Provide the [x, y] coordinate of the cell's center where the given text is located.  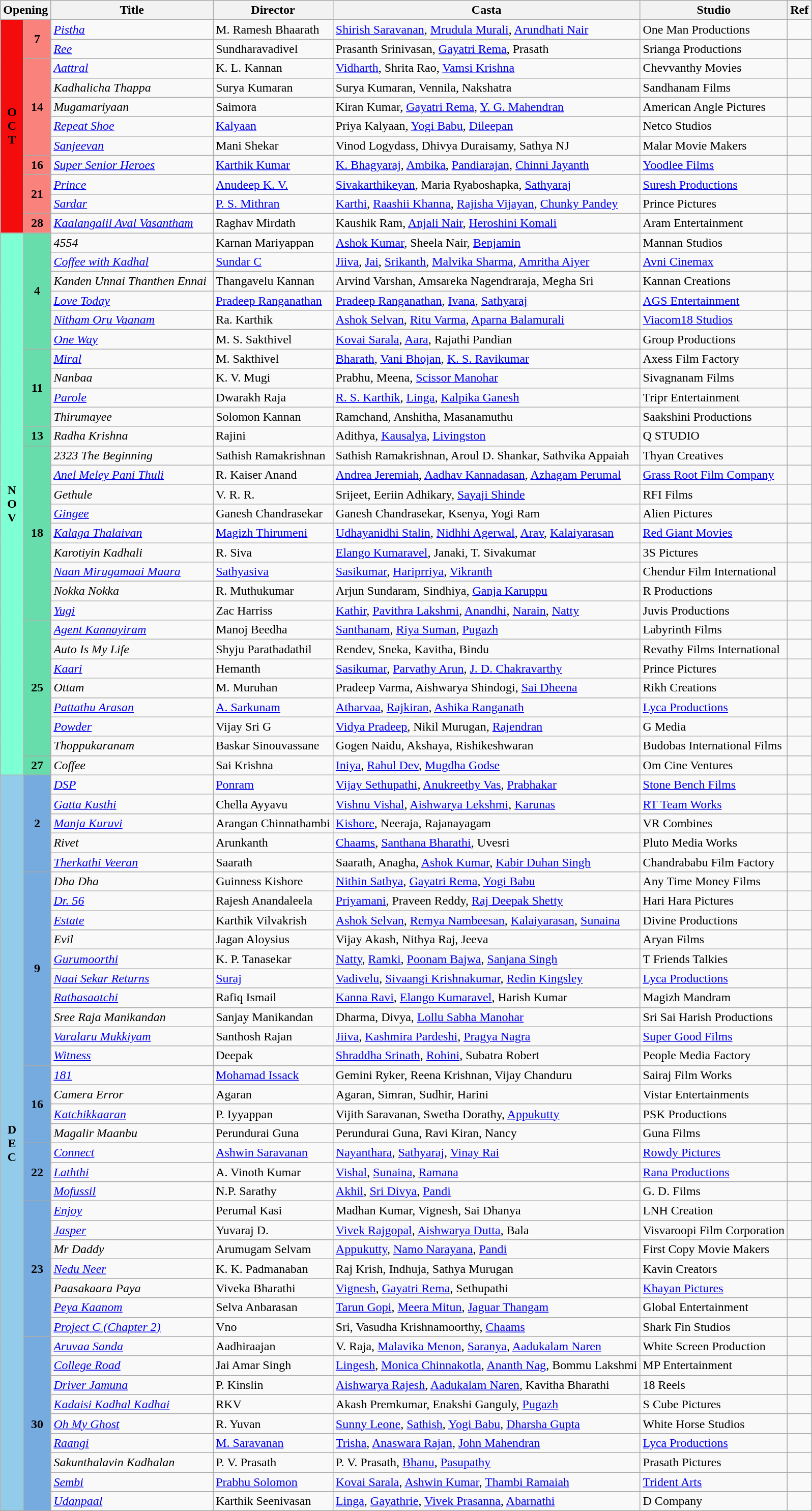
Arjun Sundaram, Sindhiya, Ganja Karuppu [486, 591]
Sairaj Film Works [714, 1075]
4554 [132, 243]
Akhil, Sri Divya, Pandi [486, 1192]
Rajini [273, 436]
Sanjay Manikandan [273, 1017]
Deepak [273, 1056]
Trisha, Anaswara Rajan, John Mahendran [486, 1443]
Arvind Varshan, Amsareka Nagendraraja, Megha Sri [486, 281]
College Road [132, 1365]
11 [37, 388]
30 [37, 1423]
Hemanth [273, 669]
Pattathu Arasan [132, 707]
Repeat Shoe [132, 126]
Sardar [132, 204]
Atharvaa, Rajkiran, Ashika Ranganath [486, 707]
Chella Ayyavu [273, 804]
Miral [132, 359]
Sivagnanam Films [714, 378]
Parole [132, 397]
Ree [132, 49]
Sathish Ramakrishnan, Aroul D. Shankar, Sathvika Appaiah [486, 455]
Budobas International Films [714, 746]
People Media Factory [714, 1056]
Visvaroopi Film Corporation [714, 1230]
P. Kinslin [273, 1385]
Thoppukaranam [132, 746]
Vno [273, 1327]
Ref [800, 10]
Om Cine Ventures [714, 765]
P. S. Mithran [273, 204]
Vishal, Sunaina, Ramana [486, 1172]
Alien Pictures [714, 513]
Nithin Sathya, Gayatri Rema, Yogi Babu [486, 882]
Sanjeevan [132, 146]
P. V. Prasath, Bhanu, Pasupathy [486, 1462]
Ashok Selvan, Remya Nambeesan, Kalaiyarasan, Sunaina [486, 920]
Karotiyin Kadhali [132, 552]
Perundurai Guna [273, 1133]
Magalir Maanbu [132, 1133]
22 [37, 1172]
Sunny Leone, Sathish, Yogi Babu, Dharsha Gupta [486, 1423]
Anudeep K. V. [273, 184]
White Screen Production [714, 1346]
3S Pictures [714, 552]
Vidharth, Shrita Rao, Vamsi Krishna [486, 68]
Laththi [132, 1172]
G. D. Films [714, 1192]
Mofussil [132, 1192]
N.P. Sarathy [273, 1192]
Group Productions [714, 339]
4 [37, 291]
Saarath [273, 862]
Andrea Jeremiah, Aadhav Kannadasan, Azhagam Perumal [486, 475]
Surya Kumaran, Vennila, Nakshatra [486, 88]
Srijeet, Eeriin Adhikary, Sayaji Shinde [486, 494]
Ramchand, Anshitha, Masanamuthu [486, 417]
Netco Studios [714, 126]
18 Reels [714, 1385]
Agent Kannayiram [132, 630]
Udhayanidhi Stalin, Nidhhi Agerwal, Arav, Kalaiyarasan [486, 533]
RKV [273, 1404]
Naai Sekar Returns [132, 978]
Sakunthalavin Kadhalan [132, 1462]
K. P. Tanasekar [273, 959]
Prabhu, Meena, Scissor Manohar [486, 378]
Gingee [132, 513]
Vignesh, Gayatri Rema, Sethupathi [486, 1288]
Sembi [132, 1482]
Kovai Sarala, Aara, Rajathi Pandian [486, 339]
21 [37, 194]
Karthik Vilvakrish [273, 920]
Viveka Bharathi [273, 1288]
Mannan Studios [714, 243]
Saakshini Productions [714, 417]
2323 The Beginning [132, 455]
Malar Movie Makers [714, 146]
Vistar Entertainments [714, 1094]
Therkathi Veeran [132, 862]
Solomon Kannan [273, 417]
Sasikumar, Hariprriya, Vikranth [486, 572]
A. Vinoth Kumar [273, 1172]
Shark Fin Studios [714, 1327]
RFI Films [714, 494]
K. V. Mugi [273, 378]
V. R. R. [273, 494]
One Man Productions [714, 30]
Surya Kumaran [273, 88]
Axess Film Factory [714, 359]
T Friends Talkies [714, 959]
K. K. Padmanaban [273, 1269]
Divine Productions [714, 920]
Rajesh Anandaleela [273, 901]
Sundar C [273, 262]
Akash Premkumar, Enakshi Ganguly, Pugazh [486, 1404]
Coffee [132, 765]
Super Senior Heroes [132, 165]
M. Ramesh Bhaarath [273, 30]
Ashok Kumar, Sheela Nair, Benjamin [486, 243]
Coffee with Kadhal [132, 262]
Rivet [132, 842]
Nanbaa [132, 378]
P. V. Prasath [273, 1462]
Jai Amar Singh [273, 1365]
Rowdy Pictures [714, 1152]
Peya Kaanom [132, 1307]
Aadhiraajan [273, 1346]
Jagan Aloysius [273, 940]
Sathyasiva [273, 572]
NOV [12, 504]
Pradeep Ranganathan, Ivana, Sathyaraj [486, 301]
P. Iyyappan [273, 1114]
G Media [714, 727]
R. Kaiser Anand [273, 475]
14 [37, 107]
23 [37, 1269]
Gethule [132, 494]
Chevvanthy Movies [714, 68]
Rendev, Sneka, Kavitha, Bindu [486, 649]
Arunkanth [273, 842]
Sivakarthikeyan, Maria Ryaboshapka, Sathyaraj [486, 184]
Perundurai Guna, Ravi Kiran, Nancy [486, 1133]
Casta [486, 10]
Karthi, Raashii Khanna, Rajisha Vijayan, Chunky Pandey [486, 204]
Vinod Logydass, Dhivya Duraisamy, Sathya NJ [486, 146]
Kaushik Ram, Anjali Nair, Heroshini Komali [486, 223]
Linga, Gayathrie, Vivek Prasanna, Abarnathi [486, 1501]
Yugi [132, 611]
Arangan Chinnathambi [273, 823]
Viacom18 Studios [714, 320]
Thangavelu Kannan [273, 281]
Tripr Entertainment [714, 397]
Varalaru Mukkiyam [132, 1036]
Priya Kalyaan, Yogi Babu, Dileepan [486, 126]
K. L. Kannan [273, 68]
D Company [714, 1501]
Rana Productions [714, 1172]
Kishore, Neeraja, Rajanayagam [486, 823]
Global Entertainment [714, 1307]
Vijay Sri G [273, 727]
Aryan Films [714, 940]
M. Muruhan [273, 688]
R Productions [714, 591]
Madhan Kumar, Vignesh, Sai Dhanya [486, 1211]
Evil [132, 940]
Kalyaan [273, 126]
Powder [132, 727]
Labyrinth Films [714, 630]
Guinness Kishore [273, 882]
7 [37, 39]
Radha Krishna [132, 436]
Kiran Kumar, Gayatri Rema, Y. G. Mahendran [486, 107]
Stone Bench Films [714, 784]
2 [37, 823]
Vadivelu, Sivaangi Krishnakumar, Redin Kingsley [486, 978]
Director [273, 10]
DSP [132, 784]
Raghav Mirdath [273, 223]
Srianga Productions [714, 49]
Nokka Nokka [132, 591]
28 [37, 223]
Camera Error [132, 1094]
Dha Dha [132, 882]
9 [37, 969]
Manoj Beedha [273, 630]
Shyju Parathadathil [273, 649]
Kathir, Pavithra Lakshmi, Anandhi, Narain, Natty [486, 611]
Elango Kumaravel, Janaki, T. Sivakumar [486, 552]
White Horse Studios [714, 1423]
Anel Meley Pani Thuli [132, 475]
Pluto Media Works [714, 842]
Yuvaraj D. [273, 1230]
R. Muthukumar [273, 591]
Any Time Money Films [714, 882]
First Copy Movie Makers [714, 1250]
Sree Raja Manikandan [132, 1017]
Rafiq Ismail [273, 998]
Saimora [273, 107]
Gogen Naidu, Akshaya, Rishikeshwaran [486, 746]
Santhanam, Riya Suman, Pugazh [486, 630]
Guna Films [714, 1133]
Tarun Gopi, Meera Mitun, Jaguar Thangam [486, 1307]
Lingesh, Monica Chinnakotla, Ananth Nag, Bommu Lakshmi [486, 1365]
Pistha [132, 30]
13 [37, 436]
M. Saravanan [273, 1443]
Juvis Productions [714, 611]
Thirumayee [132, 417]
Sandhanam Films [714, 88]
181 [132, 1075]
Avni Cinemax [714, 262]
Red Giant Movies [714, 533]
Baskar Sinouvassane [273, 746]
Saarath, Anagha, Ashok Kumar, Kabir Duhan Singh [486, 862]
18 [37, 533]
Aruvaa Sanda [132, 1346]
Driver Jamuna [132, 1385]
Mohamad Issack [273, 1075]
Chaams, Santhana Bharathi, Uvesri [486, 842]
Vidya Pradeep, Nikil Murugan, Rajendran [486, 727]
Grass Root Film Company [714, 475]
Karthik Kumar [273, 165]
Dwarakh Raja [273, 397]
Estate [132, 920]
Nayanthara, Sathyaraj, Vinay Rai [486, 1152]
Q STUDIO [714, 436]
Jasper [132, 1230]
VR Combines [714, 823]
Ra. Karthik [273, 320]
Katchikkaaran [132, 1114]
Nedu Neer [132, 1269]
Raj Krish, Indhuja, Sathya Murugan [486, 1269]
Aattral [132, 68]
M. Sakthivel [273, 359]
Hari Hara Pictures [714, 901]
Agaran [273, 1094]
Appukutty, Namo Narayana, Pandi [486, 1250]
RT Team Works [714, 804]
Gemini Ryker, Reena Krishnan, Vijay Chanduru [486, 1075]
Raangi [132, 1443]
Thyan Creatives [714, 455]
Sathish Ramakrishnan [273, 455]
Sri, Vasudha Krishnamoorthy, Chaams [486, 1327]
Arumugam Selvam [273, 1250]
Ponram [273, 784]
Jiiva, Kashmira Pardeshi, Pragya Nagra [486, 1036]
Vijay Akash, Nithya Raj, Jeeva [486, 940]
M. S. Sakthivel [273, 339]
OCT [12, 126]
Ottam [132, 688]
Priyamani, Praveen Reddy, Raj Deepak Shetty [486, 901]
Paasakaara Paya [132, 1288]
Ashok Selvan, Ritu Varma, Aparna Balamurali [486, 320]
Udanpaal [132, 1501]
V. Raja, Malavika Menon, Saranya, Aadukalam Naren [486, 1346]
Manja Kuruvi [132, 823]
Natty, Ramki, Poonam Bajwa, Sanjana Singh [486, 959]
Suresh Productions [714, 184]
Magizh Mandram [714, 998]
Rathasaatchi [132, 998]
Vijith Saravanan, Swetha Dorathy, Appukutty [486, 1114]
Perumal Kasi [273, 1211]
Title [132, 10]
Jiiva, Jai, Srikanth, Malvika Sharma, Amritha Aiyer [486, 262]
R. Siva [273, 552]
Kanden Unnai Thanthen Ennai [132, 281]
Sasikumar, Parvathy Arun, J. D. Chakravarthy [486, 669]
Kalaga Thalaivan [132, 533]
Ganesh Chandrasekar, Ksenya, Yogi Ram [486, 513]
Gatta Kusthi [132, 804]
Trident Arts [714, 1482]
Adithya, Kausalya, Livingston [486, 436]
A. Sarkunam [273, 707]
Kadhalicha Thappa [132, 88]
Chendur Film International [714, 572]
PSK Productions [714, 1114]
One Way [132, 339]
25 [37, 688]
Yoodlee Films [714, 165]
Ganesh Chandrasekar [273, 513]
Karthik Seenivasan [273, 1501]
MP Entertainment [714, 1365]
Auto Is My Life [132, 649]
Zac Harriss [273, 611]
Love Today [132, 301]
Kadaisi Kadhal Kadhai [132, 1404]
Gurumoorthi [132, 959]
Kavin Creators [714, 1269]
27 [37, 765]
Connect [132, 1152]
R. S. Karthik, Linga, Kalpika Ganesh [486, 397]
R. Yuvan [273, 1423]
Sai Krishna [273, 765]
Shraddha Srinath, Rohini, Subatra Robert [486, 1056]
Mr Daddy [132, 1250]
Pradeep Varma, Aishwarya Shindogi, Sai Dheena [486, 688]
Kannan Creations [714, 281]
Kaari [132, 669]
Studio [714, 10]
Kovai Sarala, Ashwin Kumar, Thambi Ramaiah [486, 1482]
S Cube Pictures [714, 1404]
LNH Creation [714, 1211]
Khayan Pictures [714, 1288]
Mani Shekar [273, 146]
AGS Entertainment [714, 301]
Aishwarya Rajesh, Aadukalam Naren, Kavitha Bharathi [486, 1385]
Chandrababu Film Factory [714, 862]
Ashwin Saravanan [273, 1152]
Rikh Creations [714, 688]
K. Bhagyaraj, Ambika, Pandiarajan, Chinni Jayanth [486, 165]
Project C (Chapter 2) [132, 1327]
Prabhu Solomon [273, 1482]
Aram Entertainment [714, 223]
Super Good Films [714, 1036]
Kaalangalil Aval Vasantham [132, 223]
Nitham Oru Vaanam [132, 320]
Dharma, Divya, Lollu Sabha Manohar [486, 1017]
Vijay Sethupathi, Anukreethy Vas, Prabhakar [486, 784]
Mugamariyaan [132, 107]
Prasanth Srinivasan, Gayatri Rema, Prasath [486, 49]
Enjoy [132, 1211]
Opening [25, 10]
Vivek Rajgopal, Aishwarya Dutta, Bala [486, 1230]
Suraj [273, 978]
Sundharavadivel [273, 49]
Karnan Mariyappan [273, 243]
Prasath Pictures [714, 1462]
Selva Anbarasan [273, 1307]
Agaran, Simran, Sudhir, Harini [486, 1094]
American Angle Pictures [714, 107]
Magizh Thirumeni [273, 533]
Pradeep Ranganathan [273, 301]
Oh My Ghost [132, 1423]
Naan Mirugamaai Maara [132, 572]
Prince [132, 184]
DEC [12, 1143]
Bharath, Vani Bhojan, K. S. Ravikumar [486, 359]
Santhosh Rajan [273, 1036]
Sri Sai Harish Productions [714, 1017]
Revathy Films International [714, 649]
Iniya, Rahul Dev, Mugdha Godse [486, 765]
Witness [132, 1056]
Shirish Saravanan, Mrudula Murali, Arundhati Nair [486, 30]
Dr. 56 [132, 901]
Kanna Ravi, Elango Kumaravel, Harish Kumar [486, 998]
Vishnu Vishal, Aishwarya Lekshmi, Karunas [486, 804]
